Find where the given text appears and provide that cell's center as (x, y) coordinate. 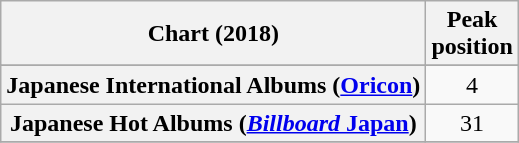
4 (472, 85)
Japanese Hot Albums (Billboard Japan) (214, 123)
Chart (2018) (214, 34)
31 (472, 123)
Peakposition (472, 34)
Japanese International Albums (Oricon) (214, 85)
